Extract the (X, Y) coordinate from the center of the cell holding the provided text.  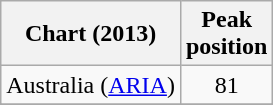
Australia (ARIA) (91, 85)
Chart (2013) (91, 34)
Peakposition (226, 34)
81 (226, 85)
